Provide the (X, Y) coordinate of the cell's center where the given text is located.  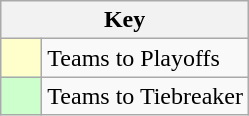
Key (125, 20)
Teams to Tiebreaker (146, 96)
Teams to Playoffs (146, 58)
